Determine the [x, y] coordinate at the center of the cell enclosing the given text.  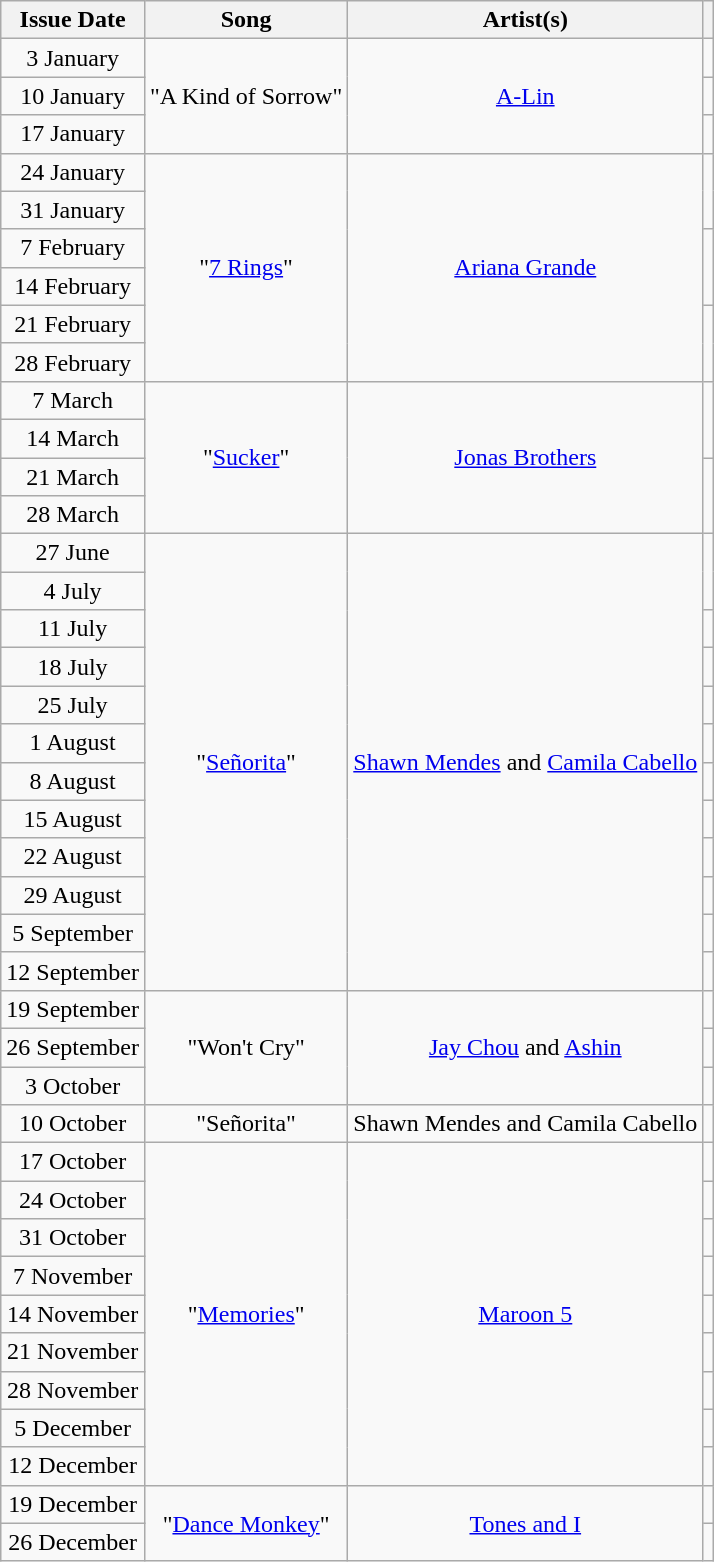
3 October [73, 1085]
Tones and I [526, 1523]
Artist(s) [526, 20]
28 March [73, 515]
25 July [73, 705]
Jonas Brothers [526, 457]
12 December [73, 1466]
7 November [73, 1276]
22 August [73, 857]
24 October [73, 1200]
14 February [73, 286]
8 August [73, 781]
21 February [73, 324]
14 November [73, 1314]
31 October [73, 1238]
15 August [73, 819]
Ariana Grande [526, 267]
Maroon 5 [526, 1314]
"Dance Monkey" [246, 1523]
A-Lin [526, 96]
7 March [73, 400]
28 November [73, 1390]
26 December [73, 1542]
11 July [73, 629]
18 July [73, 667]
"A Kind of Sorrow" [246, 96]
19 September [73, 1009]
31 January [73, 210]
1 August [73, 743]
12 September [73, 971]
5 September [73, 933]
21 March [73, 477]
"7 Rings" [246, 267]
Jay Chou and Ashin [526, 1047]
"Won't Cry" [246, 1047]
"Sucker" [246, 457]
"Memories" [246, 1314]
27 June [73, 553]
14 March [73, 438]
Song [246, 20]
7 February [73, 248]
19 December [73, 1504]
21 November [73, 1352]
Issue Date [73, 20]
10 October [73, 1124]
29 August [73, 895]
10 January [73, 96]
17 October [73, 1162]
24 January [73, 172]
26 September [73, 1047]
4 July [73, 591]
17 January [73, 134]
3 January [73, 58]
28 February [73, 362]
5 December [73, 1428]
